Detect which cell encompasses the target text, then output its (x, y) center coordinate. 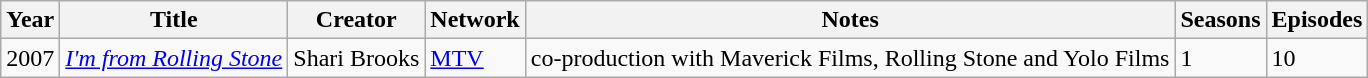
Seasons (1220, 20)
MTV (475, 58)
10 (1317, 58)
Episodes (1317, 20)
Shari Brooks (356, 58)
I'm from Rolling Stone (174, 58)
Network (475, 20)
Creator (356, 20)
co-production with Maverick Films, Rolling Stone and Yolo Films (850, 58)
1 (1220, 58)
Year (30, 20)
Notes (850, 20)
Title (174, 20)
2007 (30, 58)
